Capture the cell that displays the provided text and extract its [x, y] central coordinate. 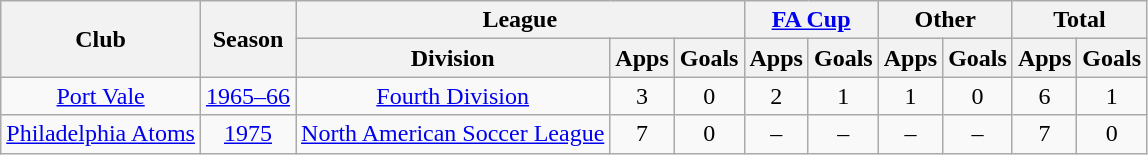
Other [945, 20]
FA Cup [811, 20]
Division [453, 58]
Fourth Division [453, 96]
Season [248, 39]
Total [1079, 20]
2 [776, 96]
Club [101, 39]
6 [1044, 96]
League [520, 20]
North American Soccer League [453, 134]
Port Vale [101, 96]
1965–66 [248, 96]
Philadelphia Atoms [101, 134]
1975 [248, 134]
3 [642, 96]
